Extract the [x, y] coordinate from the center of the cell holding the provided text.  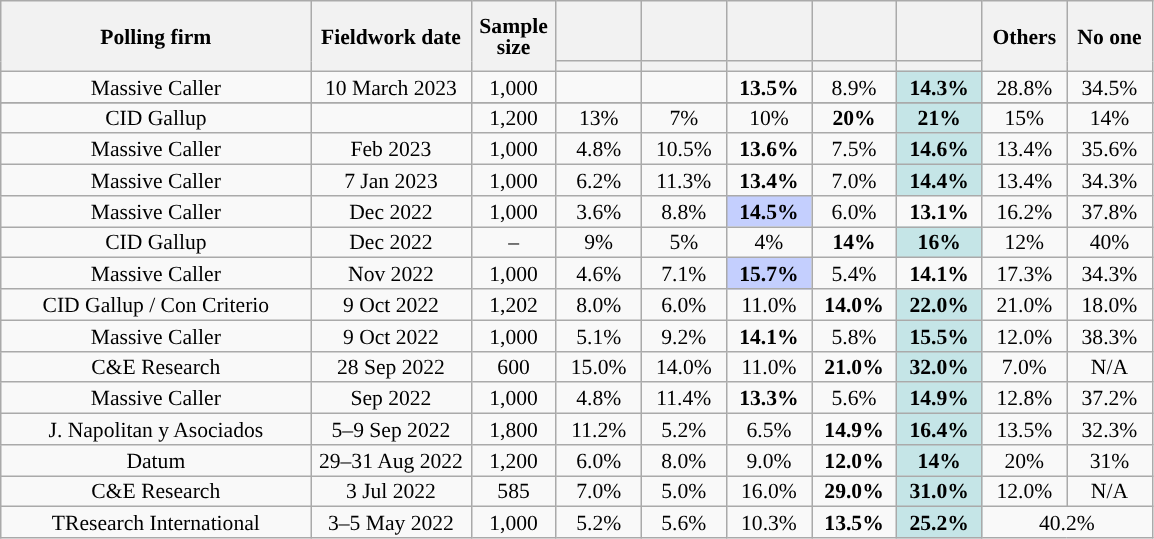
11.4% [684, 398]
585 [514, 492]
No one [1110, 36]
3.6% [598, 212]
11.2% [598, 430]
13.6% [768, 150]
5.8% [854, 336]
16% [940, 242]
16.4% [940, 430]
40.2% [1067, 522]
5.4% [854, 274]
5% [684, 242]
22.0% [940, 304]
15% [1024, 118]
37.8% [1110, 212]
32.0% [940, 366]
Fieldwork date [391, 36]
38.3% [1110, 336]
15.0% [598, 366]
600 [514, 366]
9% [598, 242]
15.5% [940, 336]
6.2% [598, 180]
14.5% [768, 212]
8.9% [854, 86]
TResearch International [156, 522]
Polling firm [156, 36]
Datum [156, 460]
13% [598, 118]
Sep 2022 [391, 398]
1,800 [514, 430]
10.5% [684, 150]
CID Gallup / Con Criterio [156, 304]
21% [940, 118]
1,202 [514, 304]
Others [1024, 36]
9.0% [768, 460]
7.1% [684, 274]
3 Jul 2022 [391, 492]
31% [1110, 460]
Nov 2022 [391, 274]
5.1% [598, 336]
18.0% [1110, 304]
31.0% [940, 492]
3–5 May 2022 [391, 522]
14.6% [940, 150]
J. Napolitan y Asociados [156, 430]
17.3% [1024, 274]
5–9 Sep 2022 [391, 430]
– [514, 242]
16.2% [1024, 212]
34.5% [1110, 86]
28.8% [1024, 86]
29–31 Aug 2022 [391, 460]
35.6% [1110, 150]
40% [1110, 242]
4% [768, 242]
12.8% [1024, 398]
7.5% [854, 150]
10.3% [768, 522]
29.0% [854, 492]
13.3% [768, 398]
Sample size [514, 36]
7 Jan 2023 [391, 180]
10 March 2023 [391, 86]
4.6% [598, 274]
14.4% [940, 180]
5.0% [684, 492]
37.2% [1110, 398]
15.7% [768, 274]
25.2% [940, 522]
10% [768, 118]
32.3% [1110, 430]
14.3% [940, 86]
9.2% [684, 336]
8.8% [684, 212]
28 Sep 2022 [391, 366]
11.3% [684, 180]
12% [1024, 242]
13.1% [940, 212]
6.5% [768, 430]
7% [684, 118]
16.0% [768, 492]
Feb 2023 [391, 150]
